Provide the [x, y] coordinate of the cell's center where the given text is located.  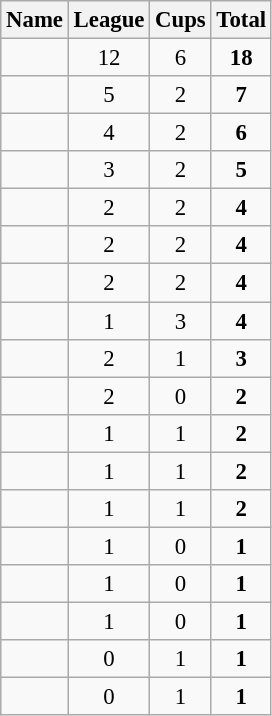
League [108, 20]
Cups [180, 20]
18 [241, 58]
Name [35, 20]
Total [241, 20]
7 [241, 95]
12 [108, 58]
